Return [x, y] of the center of cell containing provided text 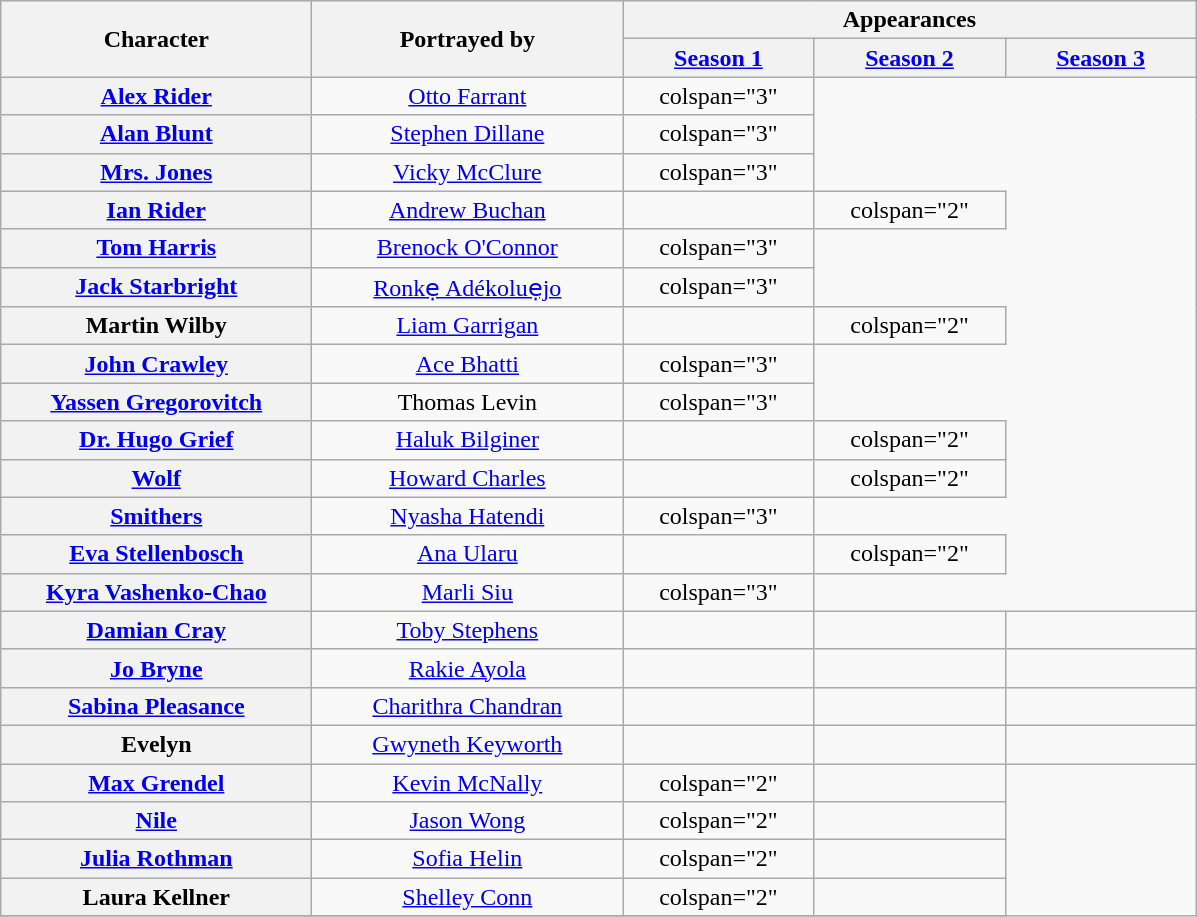
Andrew Buchan [468, 210]
Jason Wong [468, 821]
Alan Blunt [156, 134]
Nyasha Hatendi [468, 516]
Brenock O'Connor [468, 248]
Rakie Ayola [468, 668]
Jack Starbright [156, 287]
Shelley Conn [468, 897]
Damian Cray [156, 630]
Ian Rider [156, 210]
Kevin McNally [468, 783]
Ana Ularu [468, 554]
Vicky McClure [468, 172]
Yassen Gregorovitch [156, 402]
Alex Rider [156, 96]
Thomas Levin [468, 402]
Evelyn [156, 744]
Stephen Dillane [468, 134]
Smithers [156, 516]
Sabina Pleasance [156, 706]
Dr. Hugo Grief [156, 440]
Haluk Bilginer [468, 440]
Laura Kellner [156, 897]
Gwyneth Keyworth [468, 744]
Season 3 [1100, 58]
Eva Stellenbosch [156, 554]
Wolf [156, 478]
Kyra Vashenko-Chao [156, 592]
Tom Harris [156, 248]
Season 2 [910, 58]
Jo Bryne [156, 668]
Season 1 [718, 58]
Ace Bhatti [468, 364]
Charithra Chandran [468, 706]
Martin Wilby [156, 326]
Nile [156, 821]
Max Grendel [156, 783]
Ronkẹ Adékoluẹjo [468, 287]
John Crawley [156, 364]
Mrs. Jones [156, 172]
Howard Charles [468, 478]
Character [156, 39]
Julia Rothman [156, 859]
Appearances [910, 20]
Marli Siu [468, 592]
Portrayed by [468, 39]
Sofia Helin [468, 859]
Toby Stephens [468, 630]
Otto Farrant [468, 96]
Liam Garrigan [468, 326]
